Provide the (X, Y) coordinate of the cell's center where the given text is located.  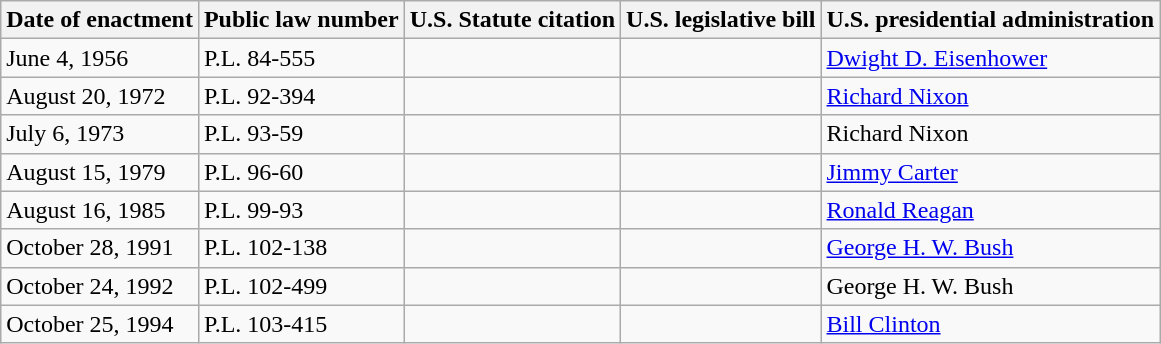
P.L. 93-59 (301, 134)
Bill Clinton (990, 324)
August 16, 1985 (100, 210)
U.S. legislative bill (721, 20)
P.L. 103-415 (301, 324)
October 24, 1992 (100, 286)
Date of enactment (100, 20)
October 28, 1991 (100, 248)
P.L. 99-93 (301, 210)
P.L. 102-499 (301, 286)
P.L. 96-60 (301, 172)
August 15, 1979 (100, 172)
P.L. 92-394 (301, 96)
Dwight D. Eisenhower (990, 58)
Jimmy Carter (990, 172)
October 25, 1994 (100, 324)
P.L. 102-138 (301, 248)
June 4, 1956 (100, 58)
U.S. presidential administration (990, 20)
August 20, 1972 (100, 96)
P.L. 84-555 (301, 58)
July 6, 1973 (100, 134)
U.S. Statute citation (512, 20)
Ronald Reagan (990, 210)
Public law number (301, 20)
